Detect which cell encompasses the target text, then output its [x, y] center coordinate. 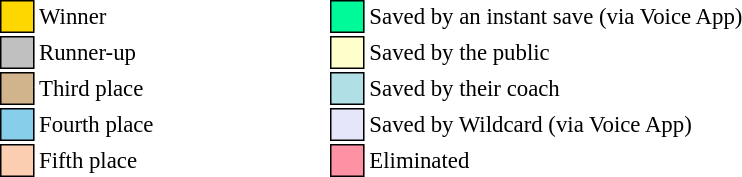
Fifth place [96, 160]
Third place [96, 88]
Runner-up [96, 52]
Fourth place [96, 124]
Winner [96, 16]
